Return [x, y] of the center of cell containing provided text 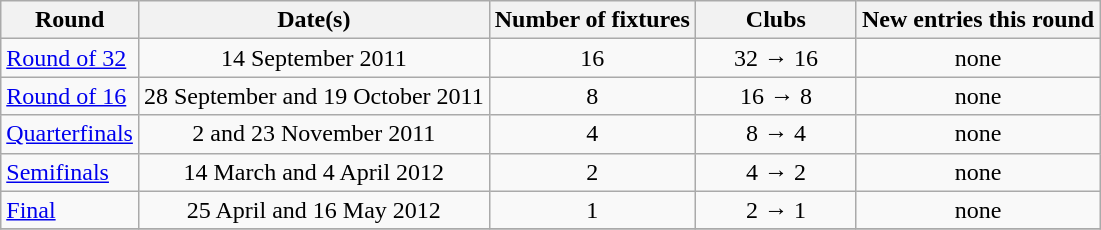
4 [592, 134]
Round of 32 [70, 58]
16 [592, 58]
Quarterfinals [70, 134]
16 → 8 [776, 96]
8 [592, 96]
New entries this round [978, 20]
8 → 4 [776, 134]
Semifinals [70, 172]
2 [592, 172]
Round [70, 20]
14 March and 4 April 2012 [314, 172]
2 → 1 [776, 210]
28 September and 19 October 2011 [314, 96]
4 → 2 [776, 172]
32 → 16 [776, 58]
Clubs [776, 20]
25 April and 16 May 2012 [314, 210]
2 and 23 November 2011 [314, 134]
Number of fixtures [592, 20]
1 [592, 210]
Final [70, 210]
Date(s) [314, 20]
14 September 2011 [314, 58]
Round of 16 [70, 96]
